Detect which cell encompasses the target text, then output its (x, y) center coordinate. 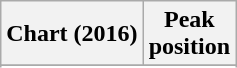
Chart (2016) (72, 34)
Peak position (189, 34)
